Search for the cell housing the specified text and yield its [x, y] center coordinate. 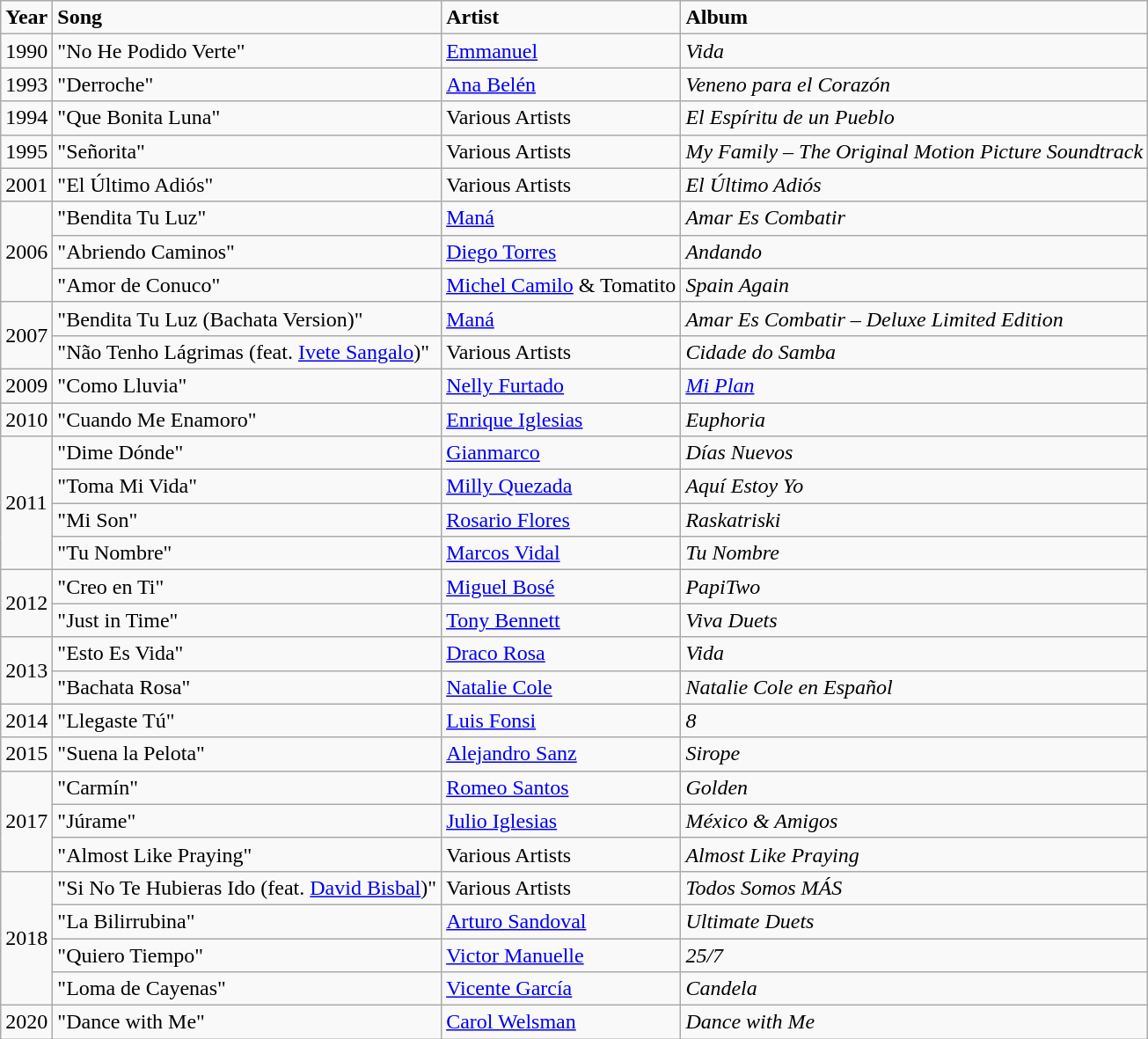
"Esto Es Vida" [247, 654]
"Abriendo Caminos" [247, 252]
1990 [26, 51]
Andando [915, 252]
"El Último Adiós" [247, 185]
Emmanuel [561, 51]
Tu Nombre [915, 553]
"Derroche" [247, 84]
Días Nuevos [915, 453]
Michel Camilo & Tomatito [561, 285]
Year [26, 18]
"Tu Nombre" [247, 553]
"Como Lluvia" [247, 385]
Sirope [915, 754]
1993 [26, 84]
25/7 [915, 955]
Romeo Santos [561, 787]
2009 [26, 385]
Amar Es Combatir – Deluxe Limited Edition [915, 318]
1994 [26, 118]
2011 [26, 503]
Cidade do Samba [915, 352]
Golden [915, 787]
Aquí Estoy Yo [915, 487]
Ultimate Duets [915, 921]
El Último Adiós [915, 185]
Amar Es Combatir [915, 218]
8 [915, 721]
"Que Bonita Luna" [247, 118]
Album [915, 18]
Dance with Me [915, 1022]
"Bachata Rosa" [247, 687]
2001 [26, 185]
Raskatriski [915, 520]
Artist [561, 18]
2017 [26, 821]
"Bendita Tu Luz (Bachata Version)" [247, 318]
Natalie Cole en Español [915, 687]
PapiTwo [915, 587]
Ana Belén [561, 84]
"Carmín" [247, 787]
2006 [26, 252]
"Loma de Cayenas" [247, 989]
Arturo Sandoval [561, 921]
"La Bilirrubina" [247, 921]
Alejandro Sanz [561, 754]
Victor Manuelle [561, 955]
My Family – The Original Motion Picture Soundtrack [915, 151]
"Não Tenho Lágrimas (feat. Ivete Sangalo)" [247, 352]
2018 [26, 938]
2010 [26, 420]
2013 [26, 670]
Vicente García [561, 989]
Song [247, 18]
"Bendita Tu Luz" [247, 218]
Euphoria [915, 420]
"Amor de Conuco" [247, 285]
Enrique Iglesias [561, 420]
Candela [915, 989]
"Si No Te Hubieras Ido (feat. David Bisbal)" [247, 888]
México & Amigos [915, 821]
"Cuando Me Enamoro" [247, 420]
"Just in Time" [247, 620]
2007 [26, 335]
2020 [26, 1022]
2012 [26, 604]
"No He Podido Verte" [247, 51]
"Suena la Pelota" [247, 754]
Almost Like Praying [915, 854]
Mi Plan [915, 385]
Draco Rosa [561, 654]
Miguel Bosé [561, 587]
Viva Duets [915, 620]
2015 [26, 754]
Milly Quezada [561, 487]
Spain Again [915, 285]
"Toma Mi Vida" [247, 487]
"Júrame" [247, 821]
"Mi Son" [247, 520]
1995 [26, 151]
Tony Bennett [561, 620]
Carol Welsman [561, 1022]
Nelly Furtado [561, 385]
Gianmarco [561, 453]
"Quiero Tiempo" [247, 955]
Veneno para el Corazón [915, 84]
El Espíritu de un Pueblo [915, 118]
"Señorita" [247, 151]
"Llegaste Tú" [247, 721]
"Dime Dónde" [247, 453]
"Dance with Me" [247, 1022]
"Almost Like Praying" [247, 854]
Julio Iglesias [561, 821]
"Creo en Ti" [247, 587]
Diego Torres [561, 252]
Luis Fonsi [561, 721]
Natalie Cole [561, 687]
Rosario Flores [561, 520]
Todos Somos MÁS [915, 888]
2014 [26, 721]
Marcos Vidal [561, 553]
